Provide the (X, Y) coordinate of the cell's center where the given text is located.  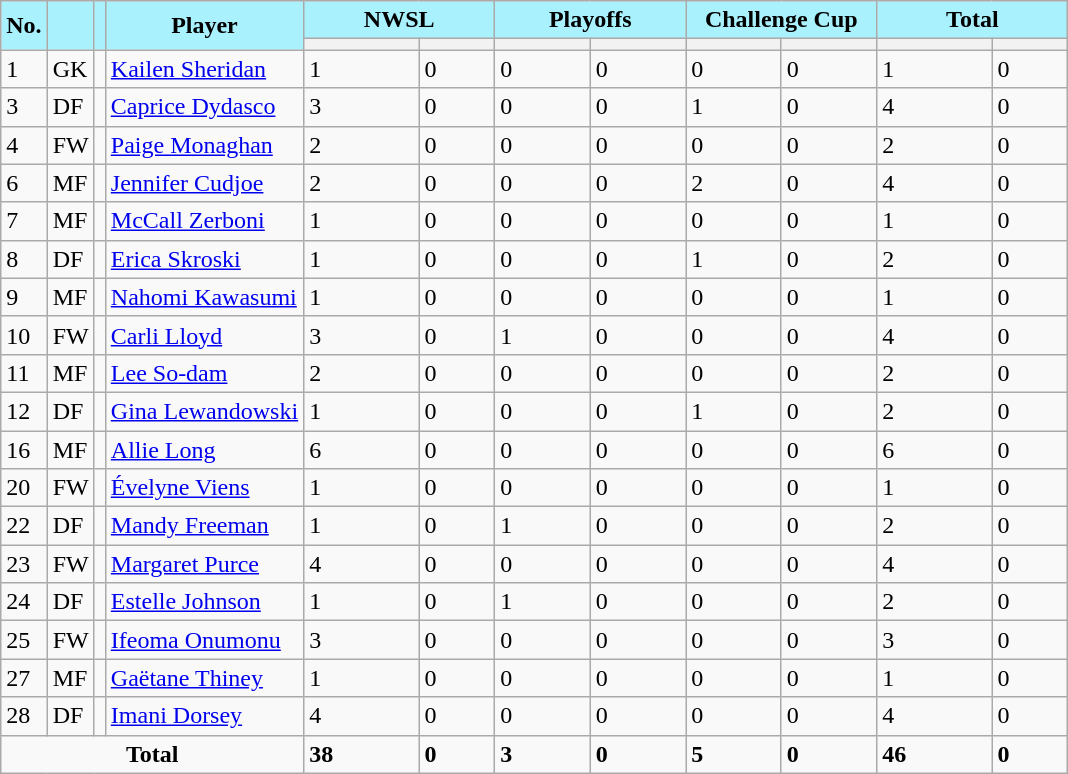
23 (24, 564)
12 (24, 411)
27 (24, 678)
Challenge Cup (782, 20)
Nahomi Kawasumi (204, 297)
Évelyne Viens (204, 488)
Caprice Dydasco (204, 107)
22 (24, 526)
Mandy Freeman (204, 526)
Kailen Sheridan (204, 69)
No. (24, 26)
Lee So-dam (204, 373)
NWSL (400, 20)
8 (24, 259)
Ifeoma Onumonu (204, 640)
Gaëtane Thiney (204, 678)
GK (70, 69)
Allie Long (204, 449)
Carli Lloyd (204, 335)
28 (24, 716)
24 (24, 602)
7 (24, 221)
Erica Skroski (204, 259)
Jennifer Cudjoe (204, 183)
46 (934, 754)
20 (24, 488)
Gina Lewandowski (204, 411)
16 (24, 449)
Margaret Purce (204, 564)
5 (734, 754)
9 (24, 297)
38 (362, 754)
Playoffs (590, 20)
Estelle Johnson (204, 602)
11 (24, 373)
Paige Monaghan (204, 145)
McCall Zerboni (204, 221)
Player (204, 26)
Imani Dorsey (204, 716)
25 (24, 640)
10 (24, 335)
